Extract the [X, Y] coordinate from the center of the cell holding the provided text.  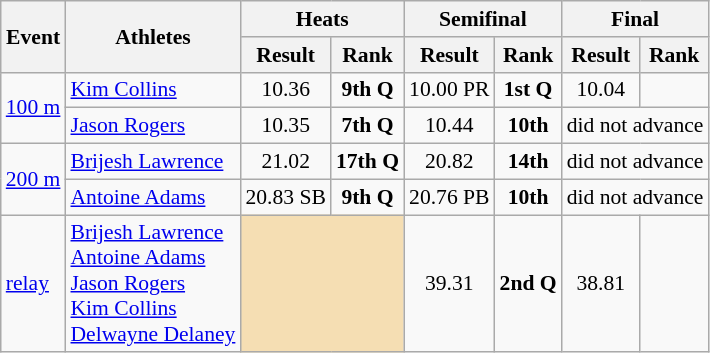
38.81 [601, 284]
10.35 [286, 126]
10.00 PR [450, 90]
Athletes [152, 36]
2nd Q [528, 284]
20.83 SB [286, 197]
10.44 [450, 126]
200 m [34, 180]
Antoine Adams [152, 197]
21.02 [286, 162]
10.04 [601, 90]
relay [34, 284]
Final [636, 19]
Heats [322, 19]
7th Q [368, 126]
1st Q [528, 90]
Brijesh LawrenceAntoine AdamsJason RogersKim CollinsDelwayne Delaney [152, 284]
100 m [34, 108]
Event [34, 36]
14th [528, 162]
10.36 [286, 90]
Brijesh Lawrence [152, 162]
Kim Collins [152, 90]
20.76 PB [450, 197]
Jason Rogers [152, 126]
Semifinal [483, 19]
17th Q [368, 162]
39.31 [450, 284]
20.82 [450, 162]
